Output the [X, Y] coordinate of the center of the cell containing the given text.  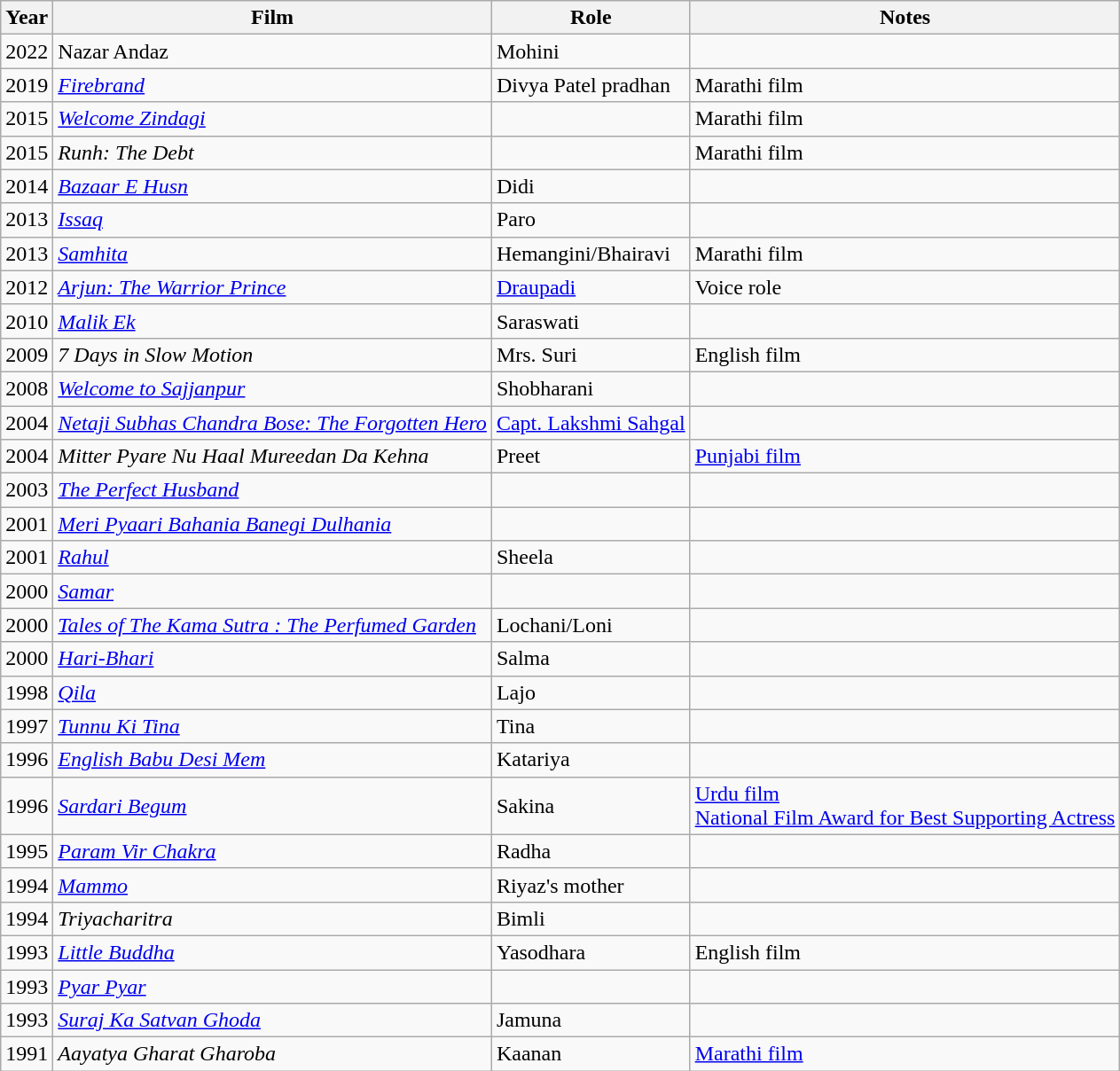
Film [273, 18]
2008 [27, 388]
Punjabi film [905, 457]
Samar [273, 591]
Notes [905, 18]
Qila [273, 692]
Welcome Zindagi [273, 119]
1991 [27, 1054]
Firebrand [273, 85]
Rahul [273, 558]
Didi [591, 186]
Tales of The Kama Sutra : The Perfumed Garden [273, 625]
Lajo [591, 692]
Sheela [591, 558]
Malik Ek [273, 321]
Yasodhara [591, 952]
Mitter Pyare Nu Haal Mureedan Da Kehna [273, 457]
Voice role [905, 287]
Urdu filmNational Film Award for Best Supporting Actress [905, 805]
Draupadi [591, 287]
Jamuna [591, 1020]
Hari-Bhari [273, 659]
Tunnu Ki Tina [273, 726]
Hemangini/Bhairavi [591, 254]
2022 [27, 51]
Nazar Andaz [273, 51]
2014 [27, 186]
Mohini [591, 51]
Shobharani [591, 388]
Saraswati [591, 321]
2012 [27, 287]
Bimli [591, 919]
1995 [27, 851]
Capt. Lakshmi Sahgal [591, 423]
Samhita [273, 254]
Aayatya Gharat Gharoba [273, 1054]
Param Vir Chakra [273, 851]
1997 [27, 726]
2019 [27, 85]
Katariya [591, 760]
Divya Patel pradhan [591, 85]
Bazaar E Husn [273, 186]
Radha [591, 851]
Meri Pyaari Bahania Banegi Dulhania [273, 524]
Pyar Pyar [273, 987]
2003 [27, 490]
Riyaz's mother [591, 885]
2010 [27, 321]
Kaanan [591, 1054]
Runh: The Debt [273, 152]
Triyacharitra [273, 919]
Tina [591, 726]
Role [591, 18]
Sardari Begum [273, 805]
Little Buddha [273, 952]
Lochani/Loni [591, 625]
Welcome to Sajjanpur [273, 388]
7 Days in Slow Motion [273, 355]
Preet [591, 457]
The Perfect Husband [273, 490]
Issaq [273, 220]
Suraj Ka Satvan Ghoda [273, 1020]
Year [27, 18]
Netaji Subhas Chandra Bose: The Forgotten Hero [273, 423]
2009 [27, 355]
1998 [27, 692]
Mrs. Suri [591, 355]
Paro [591, 220]
Sakina [591, 805]
Salma [591, 659]
Mammo [273, 885]
English Babu Desi Mem [273, 760]
Arjun: The Warrior Prince [273, 287]
